For the text-containing cell, return its midpoint in (x, y) coordinate format. 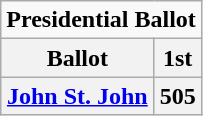
1st (178, 58)
505 (178, 96)
Ballot (78, 58)
John St. John (78, 96)
Presidential Ballot (102, 20)
